Locate the cell with the specified text and output its [x, y] center coordinate. 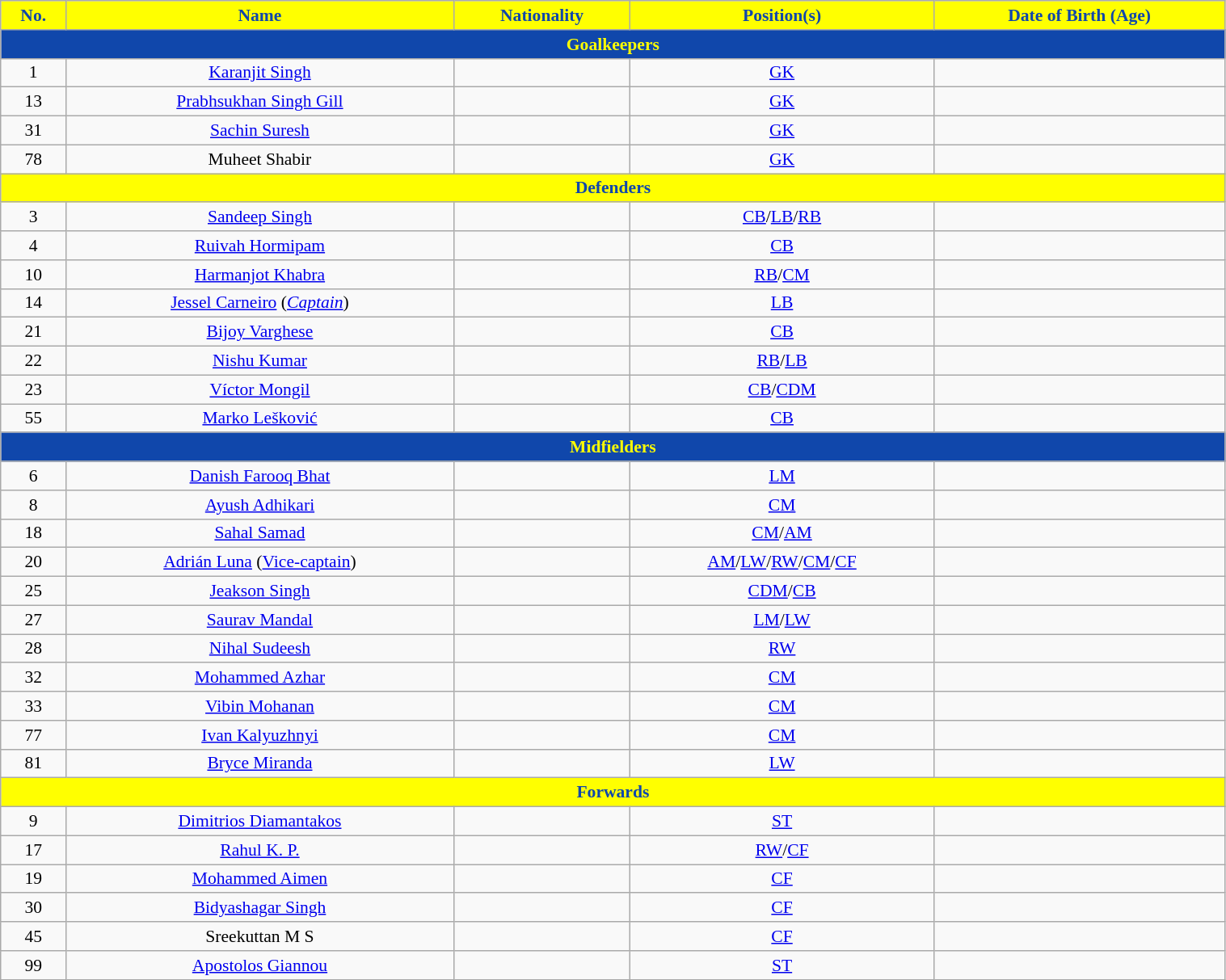
No. [34, 15]
Ruivah Hormipam [260, 246]
6 [34, 476]
CB/CDM [782, 389]
Sahal Samad [260, 533]
Nihal Sudeesh [260, 649]
8 [34, 505]
32 [34, 678]
CM/AM [782, 533]
19 [34, 879]
Sachin Suresh [260, 131]
13 [34, 102]
RW [782, 649]
28 [34, 649]
RB/CM [782, 275]
Karanjit Singh [260, 73]
Dimitrios Diamantakos [260, 822]
Prabhsukhan Singh Gill [260, 102]
25 [34, 591]
LM/LW [782, 620]
Sandeep Singh [260, 217]
Ivan Kalyuzhnyi [260, 735]
AM/LW/RW/CM/CF [782, 562]
Forwards [613, 793]
LM [782, 476]
Goalkeepers [613, 44]
CDM/CB [782, 591]
77 [34, 735]
Vibin Mohanan [260, 706]
55 [34, 418]
27 [34, 620]
Nationality [541, 15]
Position(s) [782, 15]
Bryce Miranda [260, 763]
Saurav Mandal [260, 620]
Danish Farooq Bhat [260, 476]
Mohammed Azhar [260, 678]
Marko Lešković [260, 418]
31 [34, 131]
Víctor Mongil [260, 389]
Rahul K. P. [260, 850]
33 [34, 706]
Bijoy Varghese [260, 332]
18 [34, 533]
9 [34, 822]
17 [34, 850]
Ayush Adhikari [260, 505]
Sreekuttan M S [260, 936]
1 [34, 73]
RW/CF [782, 850]
30 [34, 908]
10 [34, 275]
CB/LB/RB [782, 217]
22 [34, 361]
Midfielders [613, 448]
21 [34, 332]
3 [34, 217]
Apostolos Giannou [260, 965]
LW [782, 763]
Jessel Carneiro (Captain) [260, 303]
Bidyashagar Singh [260, 908]
78 [34, 159]
99 [34, 965]
23 [34, 389]
81 [34, 763]
Date of Birth (Age) [1080, 15]
RB/LB [782, 361]
Jeakson Singh [260, 591]
Adrián Luna (Vice-captain) [260, 562]
Mohammed Aimen [260, 879]
Nishu Kumar [260, 361]
4 [34, 246]
Muheet Shabir [260, 159]
Name [260, 15]
45 [34, 936]
20 [34, 562]
Defenders [613, 188]
14 [34, 303]
LB [782, 303]
Harmanjot Khabra [260, 275]
